Scan for the cell matching the given text and deliver its (x, y) coordinate at center. 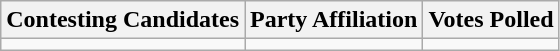
Contesting Candidates (123, 20)
Party Affiliation (334, 20)
Votes Polled (491, 20)
